Find where the given text appears and provide that cell's center as [X, Y] coordinate. 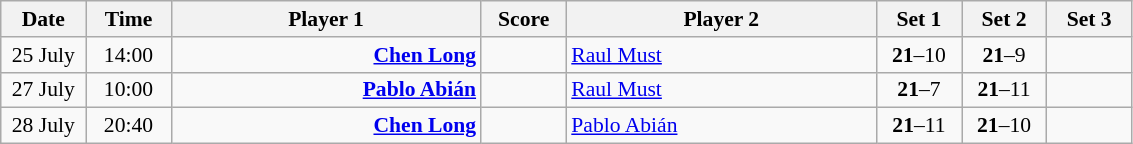
28 July [44, 126]
Set 2 [1004, 19]
Score [524, 19]
Set 3 [1090, 19]
20:40 [128, 126]
21–7 [918, 90]
25 July [44, 55]
Date [44, 19]
21–9 [1004, 55]
Set 1 [918, 19]
10:00 [128, 90]
Player 2 [721, 19]
14:00 [128, 55]
Time [128, 19]
Player 1 [326, 19]
27 July [44, 90]
